Determine the [X, Y] coordinate at the center of the cell enclosing the given text.  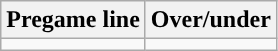
Over/under [210, 20]
Pregame line [74, 20]
